Search for the cell housing the specified text and yield its [x, y] center coordinate. 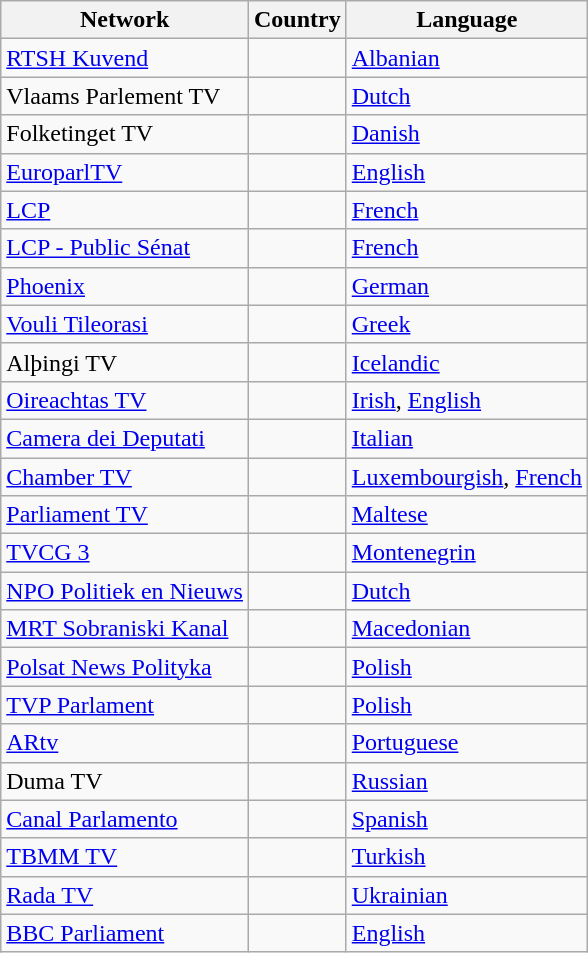
Portuguese [466, 743]
LCP [125, 210]
ARtv [125, 743]
LCP - Public Sénat [125, 248]
Irish, English [466, 400]
Italian [466, 438]
Russian [466, 781]
Ukrainian [466, 895]
Camera dei Deputati [125, 438]
Greek [466, 324]
Country [297, 20]
Language [466, 20]
Maltese [466, 515]
RTSH Kuvend [125, 58]
Chamber TV [125, 477]
MRT Sobraniski Kanal [125, 629]
BBC Parliament [125, 933]
Rada TV [125, 895]
Macedonian [466, 629]
Icelandic [466, 362]
TVCG 3 [125, 553]
Luxembourgish, French [466, 477]
Alþingi TV [125, 362]
Network [125, 20]
German [466, 286]
Turkish [466, 857]
Montenegrin [466, 553]
Albanian [466, 58]
Oireachtas TV [125, 400]
Phoenix [125, 286]
Danish [466, 134]
Vlaams Parlement TV [125, 96]
Parliament TV [125, 515]
TBMM TV [125, 857]
NPO Politiek en Nieuws [125, 591]
Spanish [466, 819]
Polsat News Polityka [125, 667]
TVP Parlament [125, 705]
Folketinget TV [125, 134]
EuroparlTV [125, 172]
Canal Parlamento [125, 819]
Duma TV [125, 781]
Vouli Tileorasi [125, 324]
